Capture the cell that displays the provided text and extract its (x, y) central coordinate. 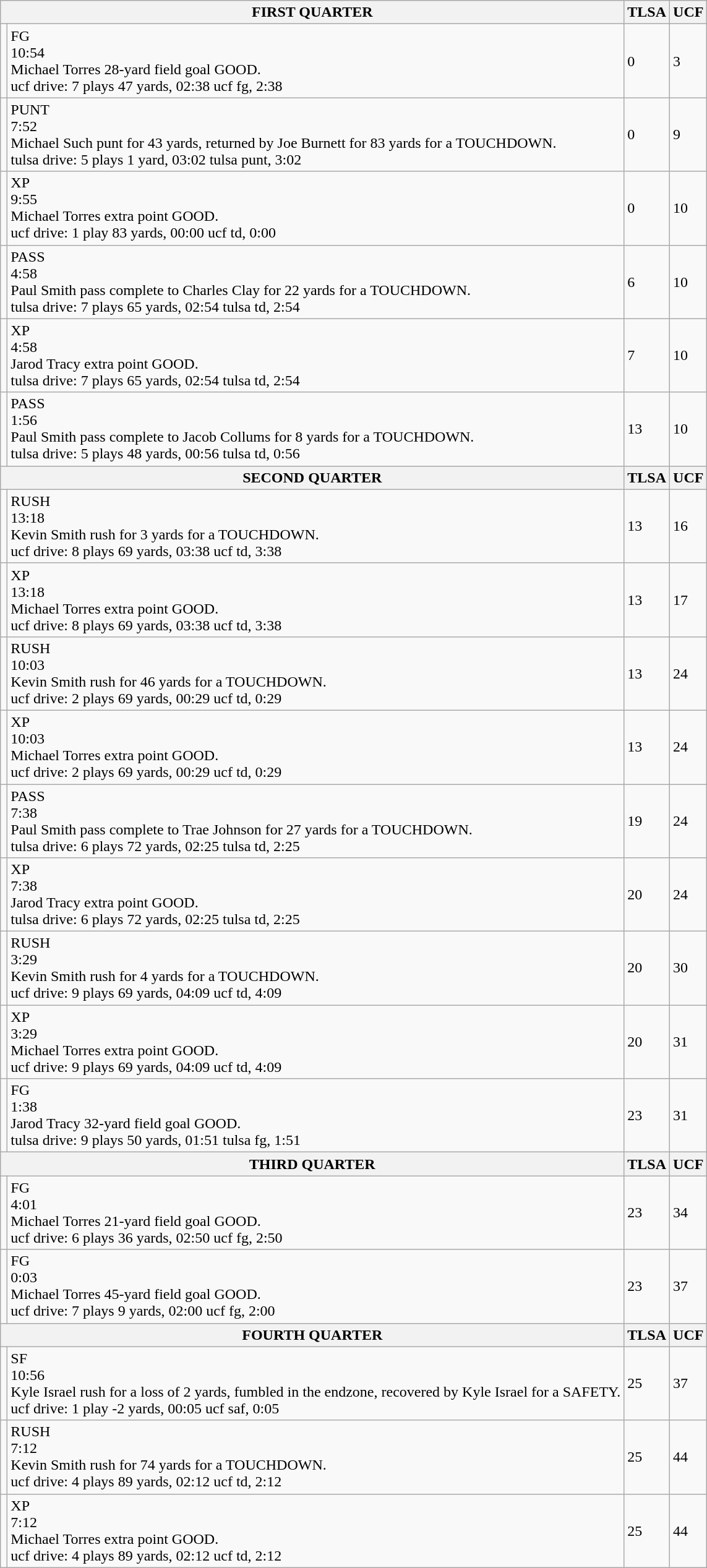
6 (647, 282)
SECOND QUARTER (312, 478)
30 (688, 969)
FIRST QUARTER (312, 12)
THIRD QUARTER (312, 1164)
PUNT7:52Michael Such punt for 43 yards, returned by Joe Burnett for 83 yards for a TOUCHDOWN.tulsa drive: 5 plays 1 yard, 03:02 tulsa punt, 3:02 (315, 135)
RUSH13:18Kevin Smith rush for 3 yards for a TOUCHDOWN.ucf drive: 8 plays 69 yards, 03:38 ucf td, 3:38 (315, 526)
FOURTH QUARTER (312, 1335)
FG1:38Jarod Tracy 32-yard field goal GOOD.tulsa drive: 9 plays 50 yards, 01:51 tulsa fg, 1:51 (315, 1116)
XP9:55Michael Torres extra point GOOD.ucf drive: 1 play 83 yards, 00:00 ucf td, 0:00 (315, 208)
PASS7:38Paul Smith pass complete to Trae Johnson for 27 yards for a TOUCHDOWN.tulsa drive: 6 plays 72 yards, 02:25 tulsa td, 2:25 (315, 821)
PASS4:58Paul Smith pass complete to Charles Clay for 22 yards for a TOUCHDOWN.tulsa drive: 7 plays 65 yards, 02:54 tulsa td, 2:54 (315, 282)
FG4:01Michael Torres 21-yard field goal GOOD.ucf drive: 6 plays 36 yards, 02:50 ucf fg, 2:50 (315, 1212)
7 (647, 355)
17 (688, 600)
FG0:03Michael Torres 45-yard field goal GOOD.ucf drive: 7 plays 9 yards, 02:00 ucf fg, 2:00 (315, 1287)
XP7:38Jarod Tracy extra point GOOD.tulsa drive: 6 plays 72 yards, 02:25 tulsa td, 2:25 (315, 894)
3 (688, 61)
RUSH7:12Kevin Smith rush for 74 yards for a TOUCHDOWN.ucf drive: 4 plays 89 yards, 02:12 ucf td, 2:12 (315, 1457)
XP13:18Michael Torres extra point GOOD.ucf drive: 8 plays 69 yards, 03:38 ucf td, 3:38 (315, 600)
16 (688, 526)
RUSH3:29Kevin Smith rush for 4 yards for a TOUCHDOWN.ucf drive: 9 plays 69 yards, 04:09 ucf td, 4:09 (315, 969)
XP10:03Michael Torres extra point GOOD.ucf drive: 2 plays 69 yards, 00:29 ucf td, 0:29 (315, 747)
XP4:58Jarod Tracy extra point GOOD.tulsa drive: 7 plays 65 yards, 02:54 tulsa td, 2:54 (315, 355)
34 (688, 1212)
FG10:54Michael Torres 28-yard field goal GOOD.ucf drive: 7 plays 47 yards, 02:38 ucf fg, 2:38 (315, 61)
19 (647, 821)
PASS1:56Paul Smith pass complete to Jacob Collums for 8 yards for a TOUCHDOWN.tulsa drive: 5 plays 48 yards, 00:56 tulsa td, 0:56 (315, 429)
XP7:12Michael Torres extra point GOOD.ucf drive: 4 plays 89 yards, 02:12 ucf td, 2:12 (315, 1530)
XP3:29Michael Torres extra point GOOD.ucf drive: 9 plays 69 yards, 04:09 ucf td, 4:09 (315, 1042)
9 (688, 135)
RUSH10:03Kevin Smith rush for 46 yards for a TOUCHDOWN.ucf drive: 2 plays 69 yards, 00:29 ucf td, 0:29 (315, 673)
